Provide the [X, Y] coordinate of the cell's center where the given text is located.  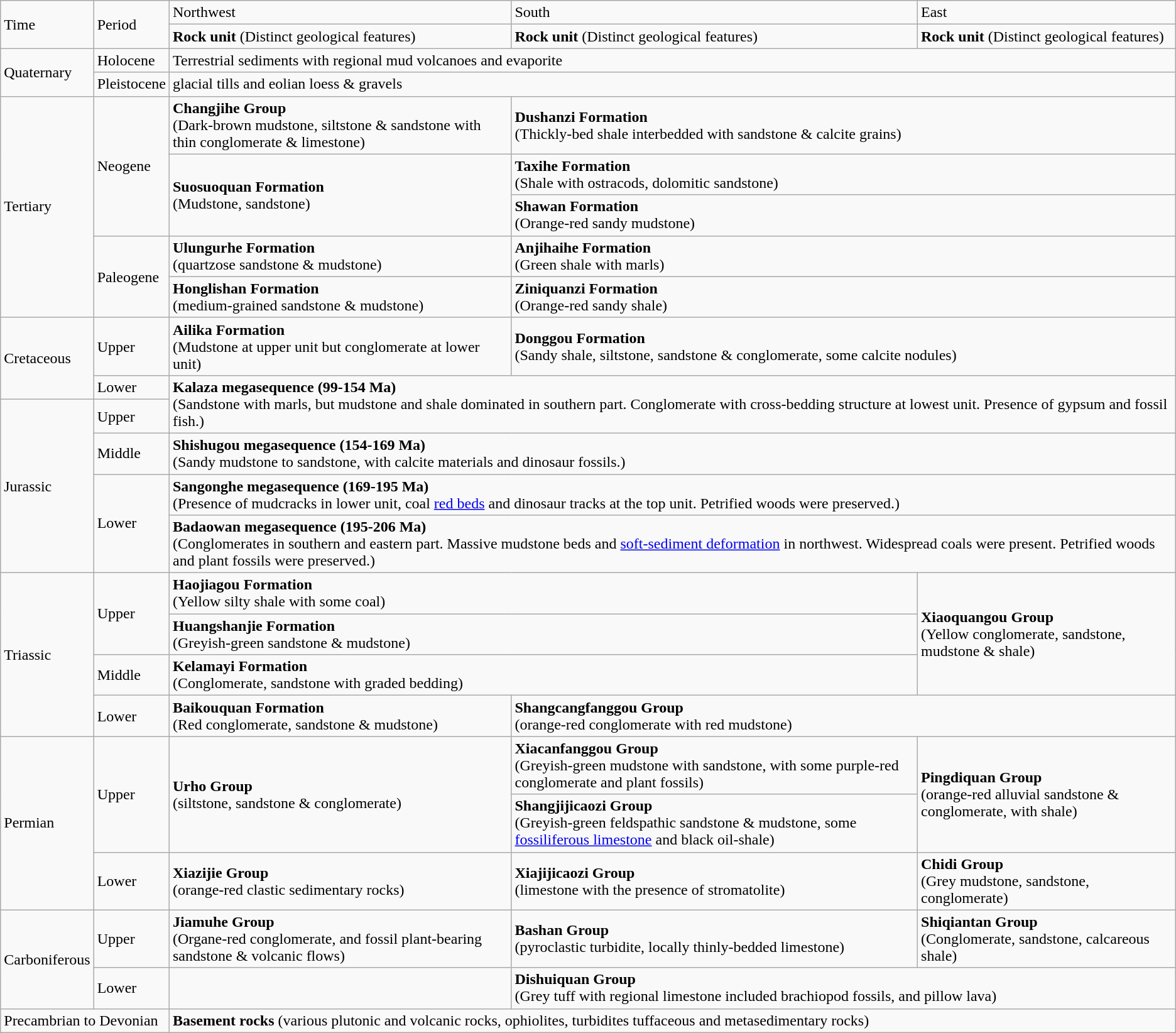
Paleogene [131, 276]
Shangjijicaozi Group(Greyish-green feldspathic sandstone & mudstone, some fossiliferous limestone and black oil-shale) [715, 823]
Pingdiquan Group(orange-red alluvial sandstone & conglomerate, with shale) [1047, 794]
Taxihe Formation(Shale with ostracods, dolomitic sandstone) [843, 175]
South [715, 13]
Urho Group(siltstone, sandstone & conglomerate) [340, 794]
Anjihaihe Formation(Green shale with marls) [843, 256]
Ailika Formation(Mudstone at upper unit but conglomerate at lower unit) [340, 346]
Xiazijie Group(orange-red clastic sedimentary rocks) [340, 881]
Kelamayi Formation(Conglomerate, sandstone with graded bedding) [543, 675]
Basement rocks (various plutonic and volcanic rocks, ophiolites, turbidites tuffaceous and metasedimentary rocks) [672, 1020]
Cretaceous [47, 358]
Bashan Group(pyroclastic turbidite, locally thinly-bedded limestone) [715, 939]
Holocene [131, 60]
Ulungurhe Formation(quartzose sandstone & mudstone) [340, 256]
Period [131, 25]
Changjihe Group(Dark-brown mudstone, siltstone & sandstone with thin conglomerate & limestone) [340, 125]
Shangcangfanggou Group(orange-red conglomerate with red mudstone) [843, 716]
Xiajijicaozi Group(limestone with the presence of stromatolite) [715, 881]
Donggou Formation(Sandy shale, siltstone, sandstone & conglomerate, some calcite nodules) [843, 346]
Baikouquan Formation(Red conglomerate, sandstone & mudstone) [340, 716]
Haojiagou Formation(Yellow silty shale with some coal) [543, 593]
Shawan Formation(Orange-red sandy mudstone) [843, 215]
Permian [47, 823]
Jurassic [47, 486]
Suosuoquan Formation(Mudstone, sandstone) [340, 195]
glacial tills and eolian loess & gravels [672, 84]
Pleistocene [131, 84]
Xiaoquangou Group(Yellow conglomerate, sandstone, mudstone & shale) [1047, 635]
Carboniferous [47, 959]
Shiqiantan Group(Conglomerate, sandstone, calcareous shale) [1047, 939]
Dishuiquan Group(Grey tuff with regional limestone included brachiopod fossils, and pillow lava) [843, 988]
Triassic [47, 655]
Quaternary [47, 72]
Ziniquanzi Formation(Orange-red sandy shale) [843, 297]
Xiacanfanggou Group(Greyish-green mudstone with sandstone, with some purple-red conglomerate and plant fossils) [715, 765]
Dushanzi Formation(Thickly-bed shale interbedded with sandstone & calcite grains) [843, 125]
Precambrian to Devonian [85, 1020]
Northwest [340, 13]
Neogene [131, 166]
East [1047, 13]
Tertiary [47, 207]
Time [47, 25]
Honglishan Formation(medium-grained sandstone & mudstone) [340, 297]
Huangshanjie Formation(Greyish-green sandstone & mudstone) [543, 635]
Shishugou megasequence (154-169 Ma)(Sandy mudstone to sandstone, with calcite materials and dinosaur fossils.) [672, 454]
Terrestrial sediments with regional mud volcanoes and evaporite [672, 60]
Jiamuhe Group(Organe-red conglomerate, and fossil plant-bearing sandstone & volcanic flows) [340, 939]
Chidi Group(Grey mudstone, sandstone, conglomerate) [1047, 881]
